Return (X, Y) of the center of cell containing provided text 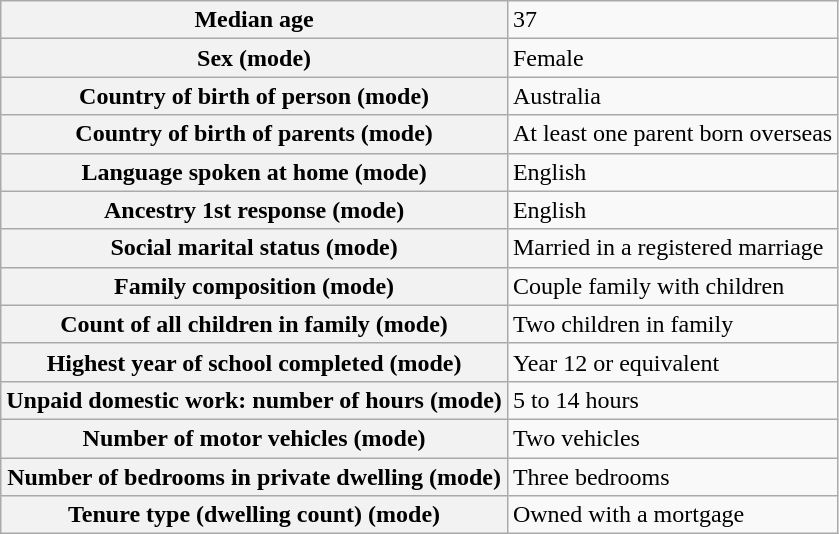
37 (672, 20)
Median age (254, 20)
Family composition (mode) (254, 286)
At least one parent born overseas (672, 134)
Ancestry 1st response (mode) (254, 210)
5 to 14 hours (672, 400)
Australia (672, 96)
Unpaid domestic work: number of hours (mode) (254, 400)
Highest year of school completed (mode) (254, 362)
Sex (mode) (254, 58)
Social marital status (mode) (254, 248)
Three bedrooms (672, 477)
Two vehicles (672, 438)
Owned with a mortgage (672, 515)
Year 12 or equivalent (672, 362)
Number of motor vehicles (mode) (254, 438)
Language spoken at home (mode) (254, 172)
Country of birth of parents (mode) (254, 134)
Couple family with children (672, 286)
Count of all children in family (mode) (254, 324)
Two children in family (672, 324)
Country of birth of person (mode) (254, 96)
Tenure type (dwelling count) (mode) (254, 515)
Number of bedrooms in private dwelling (mode) (254, 477)
Married in a registered marriage (672, 248)
Female (672, 58)
